Extract the [X, Y] coordinate from the center of the cell holding the provided text.  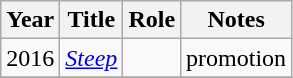
Role [152, 20]
promotion [236, 58]
Steep [92, 58]
Title [92, 20]
2016 [30, 58]
Notes [236, 20]
Year [30, 20]
